Provide the [X, Y] coordinate of the cell's center where the given text is located.  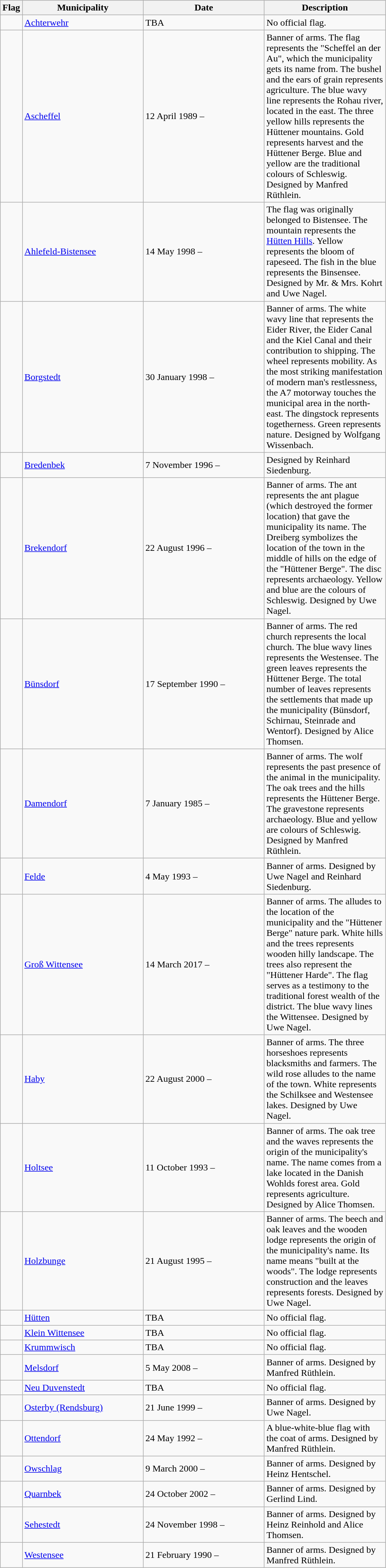
Brekendorf [82, 548]
Groß Wittensee [82, 964]
Banner of arms. Designed by Uwe Nagel. [325, 1407]
22 August 2000 – [204, 1079]
Banner of arms. Designed by Gerlind Lind. [325, 1494]
21 August 1995 – [204, 1261]
Ahlefeld-Bistensee [82, 252]
Krummwisch [82, 1347]
Neu Duvenstedt [82, 1388]
Holzbunge [82, 1261]
24 October 2002 – [204, 1494]
4 May 1993 – [204, 876]
Damendorf [82, 804]
Ottendorf [82, 1438]
Felde [82, 876]
Holtsee [82, 1168]
Date [204, 8]
Bredenbek [82, 465]
14 May 1998 – [204, 252]
Quarnbek [82, 1494]
Hütten [82, 1318]
5 May 2008 – [204, 1368]
Klein Wittensee [82, 1333]
Banner of arms. Designed by Heinz Hentschel. [325, 1469]
30 January 1998 – [204, 377]
7 January 1985 – [204, 804]
21 February 1990 – [204, 1555]
Flag [11, 8]
24 November 1998 – [204, 1524]
Description [325, 8]
Bünsdorf [82, 684]
22 August 1996 – [204, 548]
Banner of arms. Designed by Heinz Reinhold and Alice Thomsen. [325, 1524]
Achterwehr [82, 23]
Banner of arms. Designed by Uwe Nagel and Reinhard Siedenburg. [325, 876]
Municipality [82, 8]
12 April 1989 – [204, 116]
Owschlag [82, 1469]
Borgstedt [82, 377]
Sehestedt [82, 1524]
Ascheffel [82, 116]
21 June 1999 – [204, 1407]
14 March 2017 – [204, 964]
17 September 1990 – [204, 684]
24 May 1992 – [204, 1438]
A blue-white-blue flag with the coat of arms. Designed by Manfred Rüthlein. [325, 1438]
Haby [82, 1079]
Melsdorf [82, 1368]
Designed by Reinhard Siedenburg. [325, 465]
11 October 1993 – [204, 1168]
Westensee [82, 1555]
7 November 1996 – [204, 465]
9 March 2000 – [204, 1469]
Osterby (Rendsburg) [82, 1407]
